Scan for the cell matching the given text and deliver its (x, y) coordinate at center. 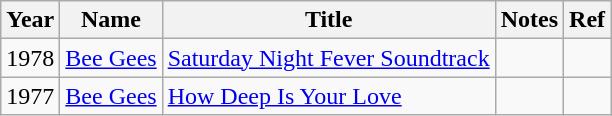
Notes (529, 20)
Ref (588, 20)
Title (328, 20)
Saturday Night Fever Soundtrack (328, 58)
How Deep Is Your Love (328, 96)
1977 (30, 96)
Year (30, 20)
1978 (30, 58)
Name (111, 20)
